Determine the [X, Y] coordinate at the center of the cell enclosing the given text.  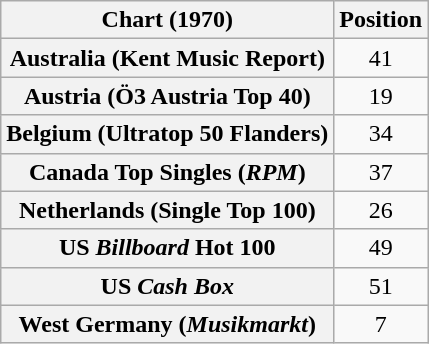
7 [381, 324]
Chart (1970) [168, 20]
34 [381, 134]
19 [381, 96]
Austria (Ö3 Austria Top 40) [168, 96]
26 [381, 210]
51 [381, 286]
Belgium (Ultratop 50 Flanders) [168, 134]
49 [381, 248]
Australia (Kent Music Report) [168, 58]
US Billboard Hot 100 [168, 248]
US Cash Box [168, 286]
37 [381, 172]
Canada Top Singles (RPM) [168, 172]
41 [381, 58]
Position [381, 20]
West Germany (Musikmarkt) [168, 324]
Netherlands (Single Top 100) [168, 210]
